Capture the cell that displays the provided text and extract its [x, y] central coordinate. 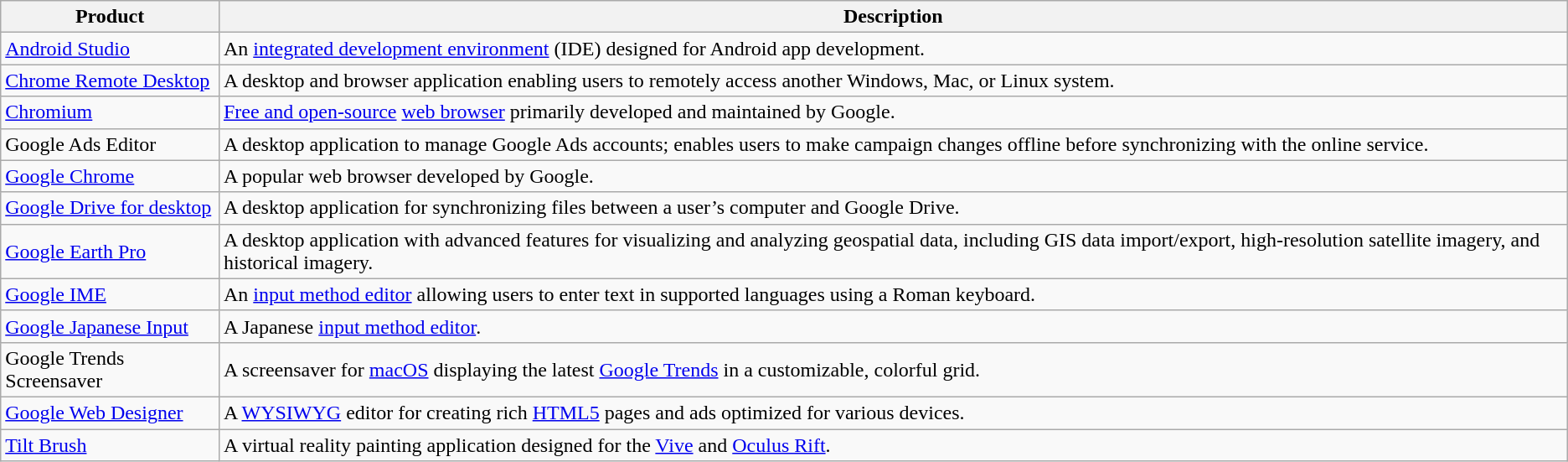
A Japanese input method editor. [893, 326]
A desktop application for synchronizing files between a user’s computer and Google Drive. [893, 208]
A desktop and browser application enabling users to remotely access another Windows, Mac, or Linux system. [893, 80]
Android Studio [111, 49]
Google IME [111, 294]
Free and open-source web browser primarily developed and maintained by Google. [893, 112]
An input method editor allowing users to enter text in supported languages using a Roman keyboard. [893, 294]
A desktop application to manage Google Ads accounts; enables users to make campaign changes offline before synchronizing with the online service. [893, 144]
Google Chrome [111, 176]
Google Drive for desktop [111, 208]
Google Ads Editor [111, 144]
Chromium [111, 112]
An integrated development environment (IDE) designed for Android app development. [893, 49]
A virtual reality painting application designed for the Vive and Oculus Rift. [893, 445]
Tilt Brush [111, 445]
Google Earth Pro [111, 252]
Description [893, 17]
A WYSIWYG editor for creating rich HTML5 pages and ads optimized for various devices. [893, 413]
Google Web Designer [111, 413]
Chrome Remote Desktop [111, 80]
Product [111, 17]
A screensaver for macOS displaying the latest Google Trends in a customizable, colorful grid. [893, 369]
A popular web browser developed by Google. [893, 176]
Google Trends Screensaver [111, 369]
Google Japanese Input [111, 326]
